Search for the cell housing the specified text and yield its [x, y] center coordinate. 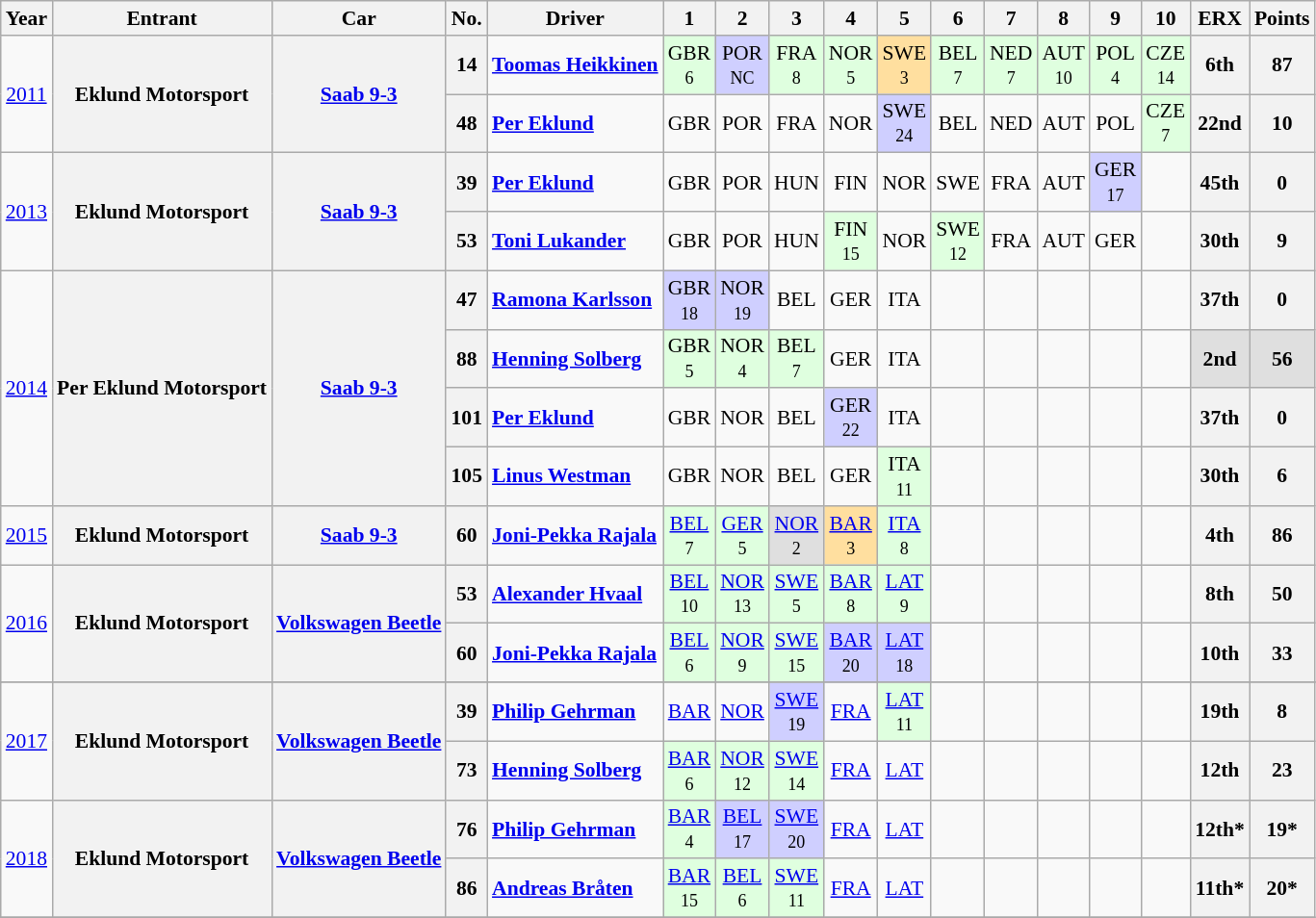
LAT11 [905, 712]
SWE5 [797, 595]
2016 [27, 624]
SWE19 [797, 712]
SWE15 [797, 652]
CZE7 [1165, 123]
ERX [1220, 18]
56 [1282, 358]
2 [742, 18]
SWE3 [905, 65]
PORNC [742, 65]
12th [1220, 770]
Per Eklund Motorsport [162, 388]
NOR12 [742, 770]
12th* [1220, 829]
LAT9 [905, 595]
5 [905, 18]
4th [1220, 535]
50 [1282, 595]
FIN15 [851, 241]
GBR18 [689, 300]
POL4 [1115, 65]
BAR20 [851, 652]
105 [466, 477]
BAR [689, 712]
No. [466, 18]
4 [851, 18]
8th [1220, 595]
SWE [958, 183]
88 [466, 358]
2014 [27, 388]
GER22 [851, 418]
LAT18 [905, 652]
1 [689, 18]
47 [466, 300]
BAR8 [851, 595]
NOR2 [797, 535]
48 [466, 123]
Alexander Hvaal [576, 595]
22nd [1220, 123]
NOR5 [851, 65]
POL [1115, 123]
AUT10 [1063, 65]
BAR4 [689, 829]
33 [1282, 652]
NOR4 [742, 358]
SWE14 [797, 770]
2017 [27, 741]
NOR9 [742, 652]
6th [1220, 65]
FIN [851, 183]
7 [1011, 18]
76 [466, 829]
Year [27, 18]
2011 [27, 94]
GER5 [742, 535]
101 [466, 418]
Andreas Bråten [576, 889]
Car [358, 18]
GER17 [1115, 183]
2nd [1220, 358]
SWE11 [797, 889]
14 [466, 65]
Ramona Karlsson [576, 300]
NOR13 [742, 595]
BAR15 [689, 889]
73 [466, 770]
2018 [27, 858]
2013 [27, 212]
87 [1282, 65]
19th [1220, 712]
GBR5 [689, 358]
19* [1282, 829]
SWE20 [797, 829]
SWE24 [905, 123]
10th [1220, 652]
GBR6 [689, 65]
NED7 [1011, 65]
CZE14 [1165, 65]
20* [1282, 889]
11th* [1220, 889]
23 [1282, 770]
2015 [27, 535]
Toomas Heikkinen [576, 65]
BEL10 [689, 595]
3 [797, 18]
BAR6 [689, 770]
FRA8 [797, 65]
Linus Westman [576, 477]
NOR19 [742, 300]
SWE12 [958, 241]
45th [1220, 183]
ITA8 [905, 535]
NED [1011, 123]
BEL17 [742, 829]
Driver [576, 18]
Entrant [162, 18]
Toni Lukander [576, 241]
ITA11 [905, 477]
Points [1282, 18]
BAR3 [851, 535]
